Extract the [X, Y] coordinate from the center of the cell holding the provided text.  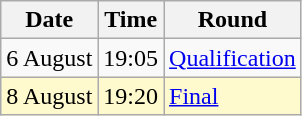
Qualification [233, 58]
19:05 [131, 58]
Round [233, 20]
6 August [50, 58]
8 August [50, 96]
Time [131, 20]
Date [50, 20]
19:20 [131, 96]
Final [233, 96]
